For the text-containing cell, return its midpoint in [X, Y] coordinate format. 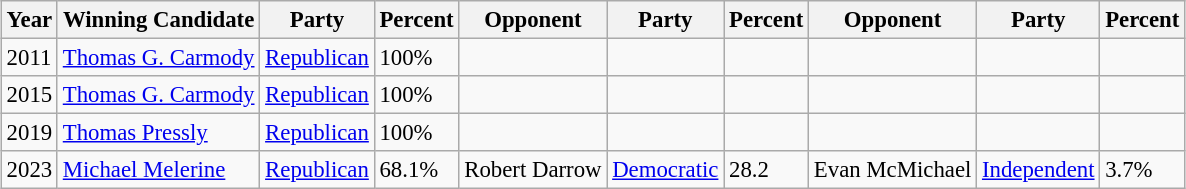
Michael Melerine [158, 170]
68.1% [416, 170]
28.2 [766, 170]
2011 [29, 57]
Evan McMichael [893, 170]
Democratic [666, 170]
2015 [29, 95]
Thomas Pressly [158, 133]
Year [29, 20]
2023 [29, 170]
2019 [29, 133]
Robert Darrow [533, 170]
Independent [1038, 170]
Winning Candidate [158, 20]
3.7% [1142, 170]
